Return the [x, y] coordinate for the center point of the cell that contains the specified text.  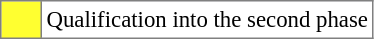
Qualification into the second phase [207, 20]
